Determine the (X, Y) coordinate at the center of the cell enclosing the given text.  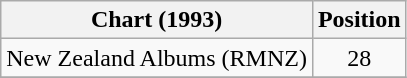
Chart (1993) (157, 20)
28 (359, 58)
New Zealand Albums (RMNZ) (157, 58)
Position (359, 20)
